For the text-containing cell, return its midpoint in [X, Y] coordinate format. 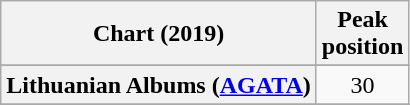
Chart (2019) [159, 34]
30 [362, 85]
Peakposition [362, 34]
Lithuanian Albums (AGATA) [159, 85]
